Pinpoint the cell where the given text exists, returning its (X, Y) midpoint coordinate. 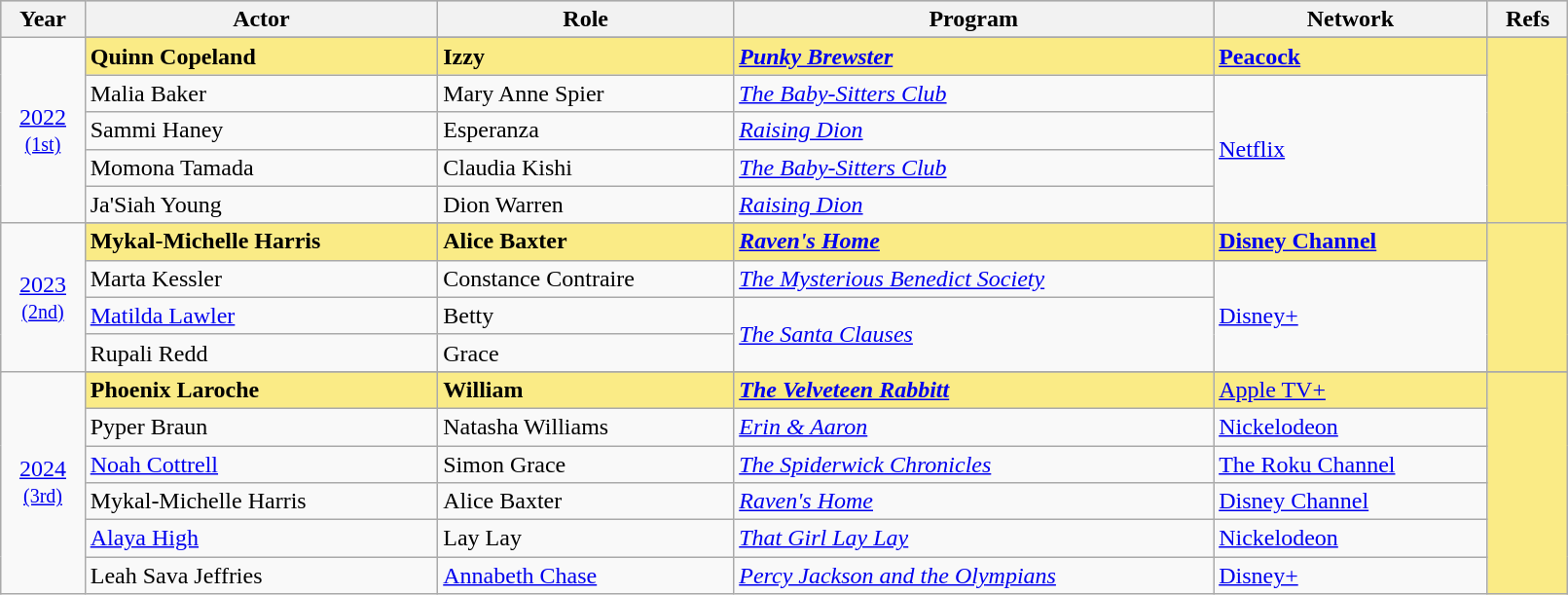
Role (586, 19)
Network (1351, 19)
2022(1st) (43, 130)
Quinn Copeland (261, 56)
William (586, 390)
Actor (261, 19)
Mary Anne Spier (586, 93)
Percy Jackson and the Olympians (973, 576)
Sammi Haney (261, 130)
Simon Grace (586, 465)
The Roku Channel (1351, 465)
Esperanza (586, 130)
Constance Contraire (586, 279)
Erin & Aaron (973, 427)
Refs (1528, 19)
Year (43, 19)
2023(2nd) (43, 297)
Matilda Lawler (261, 316)
Dion Warren (586, 205)
Betty (586, 316)
The Spiderwick Chronicles (973, 465)
Lay Lay (586, 539)
Leah Sava Jeffries (261, 576)
The Mysterious Benedict Society (973, 279)
Noah Cottrell (261, 465)
Natasha Williams (586, 427)
Program (973, 19)
Netflix (1351, 149)
Annabeth Chase (586, 576)
Izzy (586, 56)
Marta Kessler (261, 279)
The Velveteen Rabbitt (973, 390)
Momona Tamada (261, 167)
Phoenix Laroche (261, 390)
That Girl Lay Lay (973, 539)
Grace (586, 353)
Alaya High (261, 539)
Apple TV+ (1351, 390)
Punky Brewster (973, 56)
Peacock (1351, 56)
Rupali Redd (261, 353)
2024(3rd) (43, 482)
Ja'Siah Young (261, 205)
The Santa Clauses (973, 334)
Malia Baker (261, 93)
Claudia Kishi (586, 167)
Pyper Braun (261, 427)
